Pinpoint the cell where the given text exists, returning its [X, Y] midpoint coordinate. 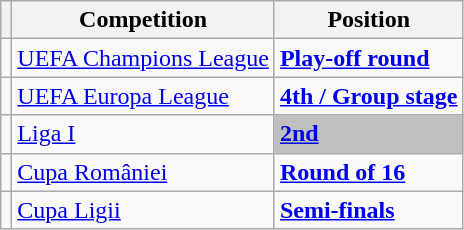
Play-off round [368, 58]
Liga I [144, 134]
Cupa României [144, 172]
Semi-finals [368, 210]
Round of 16 [368, 172]
4th / Group stage [368, 96]
UEFA Europa League [144, 96]
2nd [368, 134]
Position [368, 20]
Cupa Ligii [144, 210]
UEFA Champions League [144, 58]
Competition [144, 20]
